Return the [X, Y] coordinate for the center point of the cell that contains the specified text.  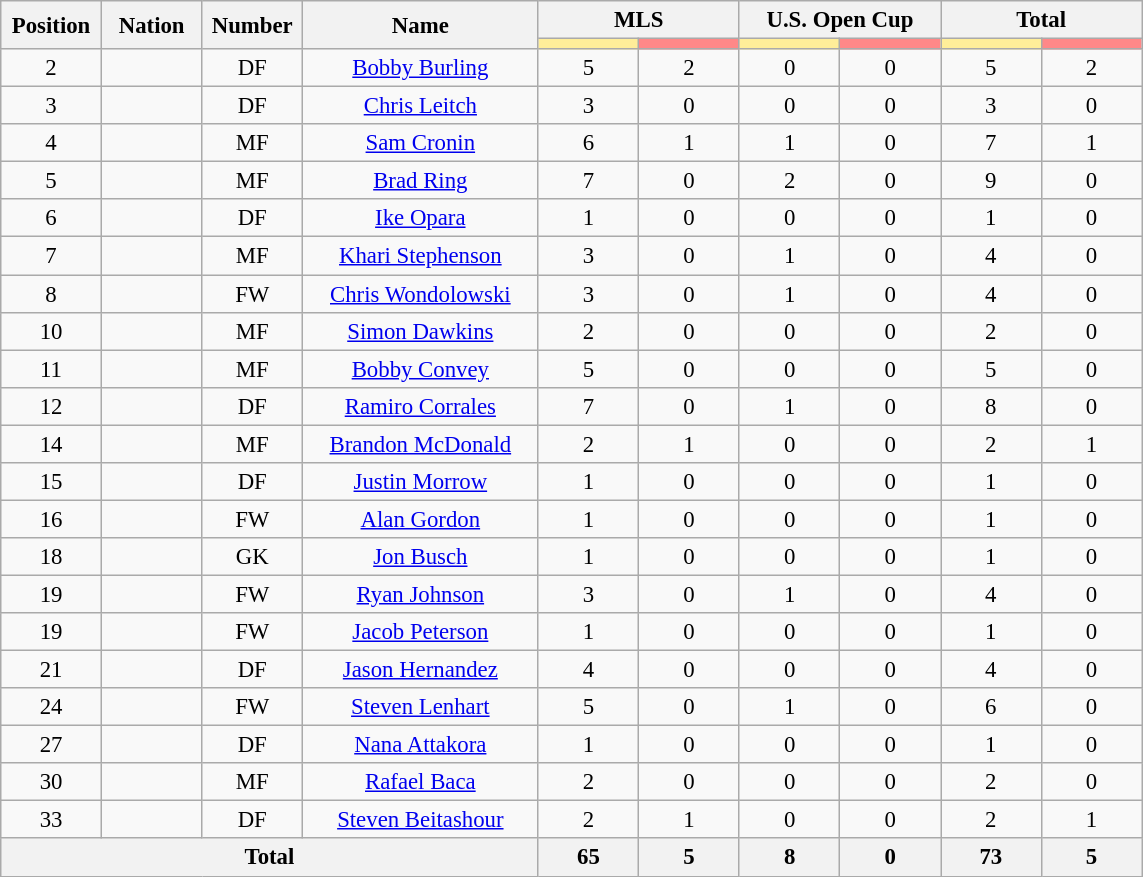
MLS [638, 20]
Simon Dawkins [421, 331]
Brandon McDonald [421, 444]
GK [252, 557]
11 [52, 369]
Sam Cronin [421, 143]
Brad Ring [421, 181]
Jacob Peterson [421, 632]
Bobby Burling [421, 68]
Name [421, 25]
Chris Wondolowski [421, 294]
73 [990, 858]
Jason Hernandez [421, 670]
Alan Gordon [421, 519]
21 [52, 670]
16 [52, 519]
65 [588, 858]
Justin Morrow [421, 482]
10 [52, 331]
18 [52, 557]
Number [252, 25]
Ike Opara [421, 219]
12 [52, 406]
27 [52, 745]
Position [52, 25]
Khari Stephenson [421, 256]
U.S. Open Cup [840, 20]
14 [52, 444]
24 [52, 707]
Bobby Convey [421, 369]
Nana Attakora [421, 745]
9 [990, 181]
Ryan Johnson [421, 594]
Ramiro Corrales [421, 406]
Steven Beitashour [421, 820]
15 [52, 482]
Jon Busch [421, 557]
30 [52, 782]
33 [52, 820]
Rafael Baca [421, 782]
Nation [152, 25]
Steven Lenhart [421, 707]
Chris Leitch [421, 106]
